Extract the [x, y] coordinate from the center of the cell holding the provided text.  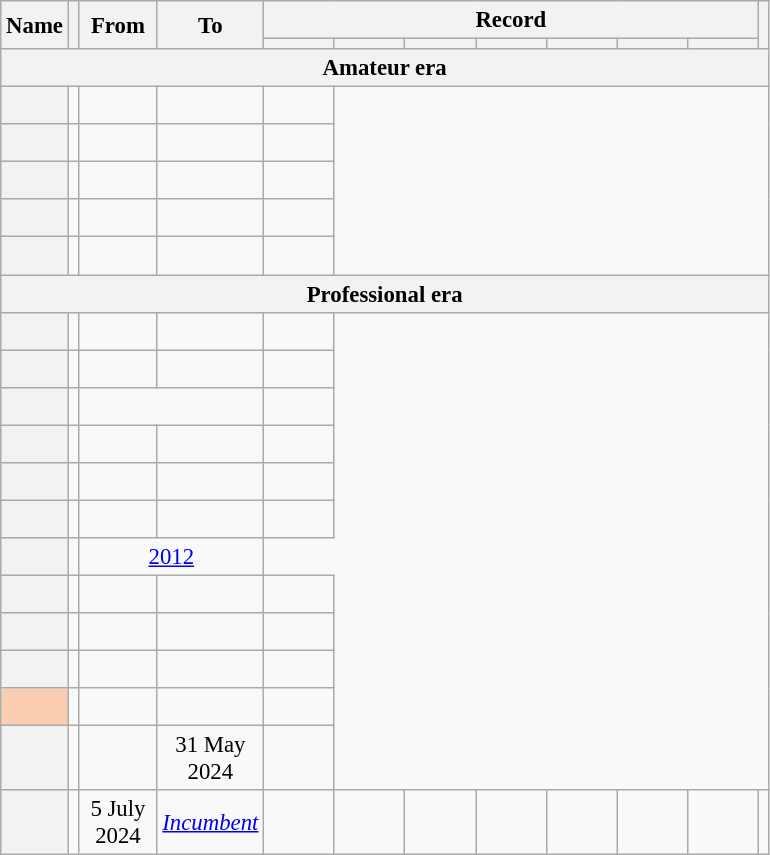
2012 [172, 557]
Professional era [385, 294]
Incumbent [210, 822]
5 July 2024 [118, 822]
Amateur era [385, 68]
To [210, 25]
Name [35, 25]
Record [511, 20]
31 May 2024 [210, 758]
From [118, 25]
